Provide the [x, y] coordinate of the cell's center where the given text is located.  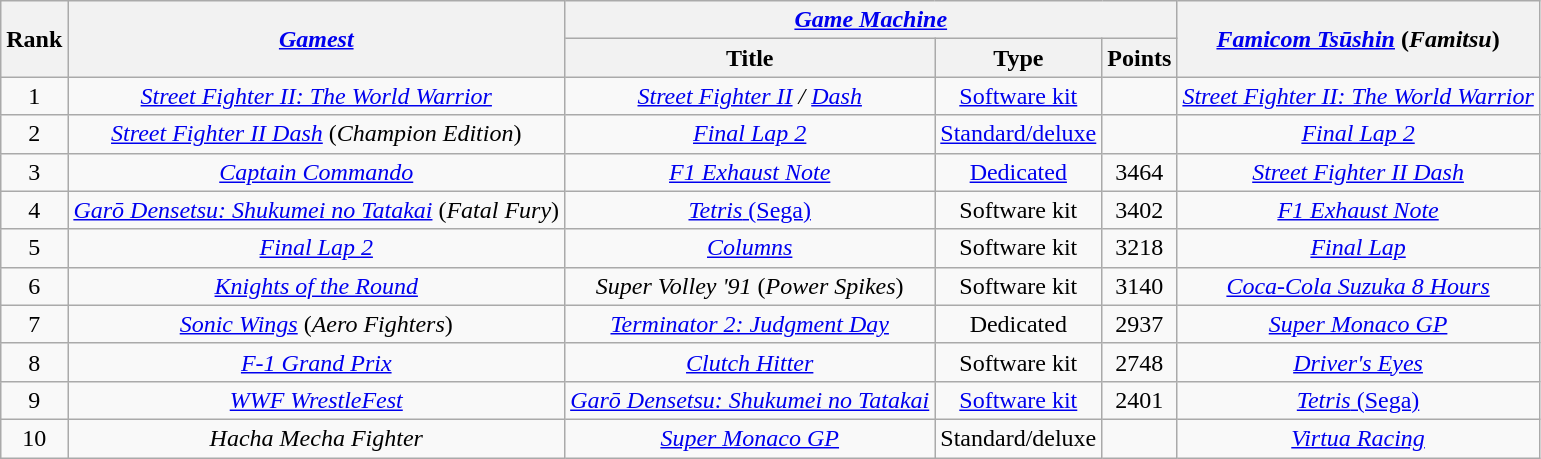
Title [750, 58]
Gamest [316, 39]
3464 [1140, 172]
Famicom Tsūshin (Famitsu) [1358, 39]
Sonic Wings (Aero Fighters) [316, 324]
6 [34, 286]
Game Machine [871, 20]
3 [34, 172]
Terminator 2: Judgment Day [750, 324]
Columns [750, 248]
1 [34, 96]
Virtua Racing [1358, 438]
10 [34, 438]
Final Lap [1358, 248]
2 [34, 134]
Points [1140, 58]
Driver's Eyes [1358, 362]
3402 [1140, 210]
Knights of the Round [316, 286]
Street Fighter II Dash [1358, 172]
5 [34, 248]
2748 [1140, 362]
Garō Densetsu: Shukumei no Tatakai [750, 400]
Captain Commando [316, 172]
Street Fighter II Dash (Champion Edition) [316, 134]
F-1 Grand Prix [316, 362]
7 [34, 324]
8 [34, 362]
Coca-Cola Suzuka 8 Hours [1358, 286]
Rank [34, 39]
3140 [1140, 286]
2401 [1140, 400]
3218 [1140, 248]
4 [34, 210]
Super Volley '91 (Power Spikes) [750, 286]
2937 [1140, 324]
Hacha Mecha Fighter [316, 438]
Garō Densetsu: Shukumei no Tatakai (Fatal Fury) [316, 210]
Type [1018, 58]
Clutch Hitter [750, 362]
Street Fighter II / Dash [750, 96]
WWF WrestleFest [316, 400]
9 [34, 400]
